Provide the [X, Y] coordinate of the cell's center where the given text is located.  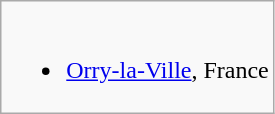
Orry-la-Ville, France [138, 58]
